Return (x, y) of the center of cell containing provided text 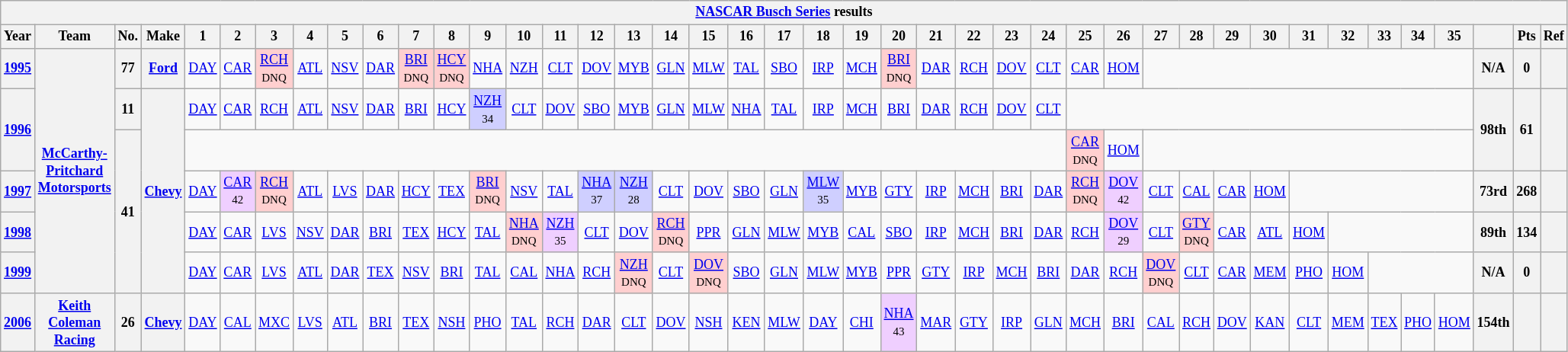
HCYDNQ (451, 69)
2 (238, 37)
1999 (18, 273)
24 (1049, 37)
NZH34 (488, 110)
61 (1527, 130)
18 (823, 37)
Team (75, 37)
1998 (18, 232)
22 (974, 37)
14 (671, 37)
8 (451, 37)
NHA43 (899, 322)
4 (309, 37)
MAR (936, 322)
23 (1012, 37)
1996 (18, 130)
2006 (18, 322)
NZH (524, 69)
25 (1085, 37)
NHADNQ (524, 232)
McCarthy-Pritchard Motorsports (75, 171)
34 (1418, 37)
27 (1161, 37)
NZHDNQ (633, 273)
1997 (18, 191)
10 (524, 37)
17 (784, 37)
Pts (1527, 37)
KAN (1270, 322)
Make (163, 37)
CARDNQ (1085, 150)
CHI (862, 322)
DOV42 (1124, 191)
134 (1527, 232)
1995 (18, 69)
No. (128, 37)
41 (128, 212)
31 (1310, 37)
20 (899, 37)
9 (488, 37)
NHA37 (597, 191)
1 (203, 37)
35 (1454, 37)
NZH28 (633, 191)
KEN (746, 322)
73rd (1493, 191)
Ford (163, 69)
98th (1493, 130)
32 (1348, 37)
7 (416, 37)
268 (1527, 191)
MLW35 (823, 191)
DOV29 (1124, 232)
Year (18, 37)
12 (597, 37)
33 (1384, 37)
6 (381, 37)
Keith Coleman Racing (75, 322)
NASCAR Busch Series results (784, 12)
5 (345, 37)
Ref (1554, 37)
CAR42 (238, 191)
19 (862, 37)
29 (1232, 37)
GTYDNQ (1197, 232)
30 (1270, 37)
MXC (274, 322)
77 (128, 69)
89th (1493, 232)
NZH35 (560, 232)
16 (746, 37)
15 (709, 37)
28 (1197, 37)
154th (1493, 322)
13 (633, 37)
3 (274, 37)
21 (936, 37)
